Find where the given text appears and provide that cell's center as [X, Y] coordinate. 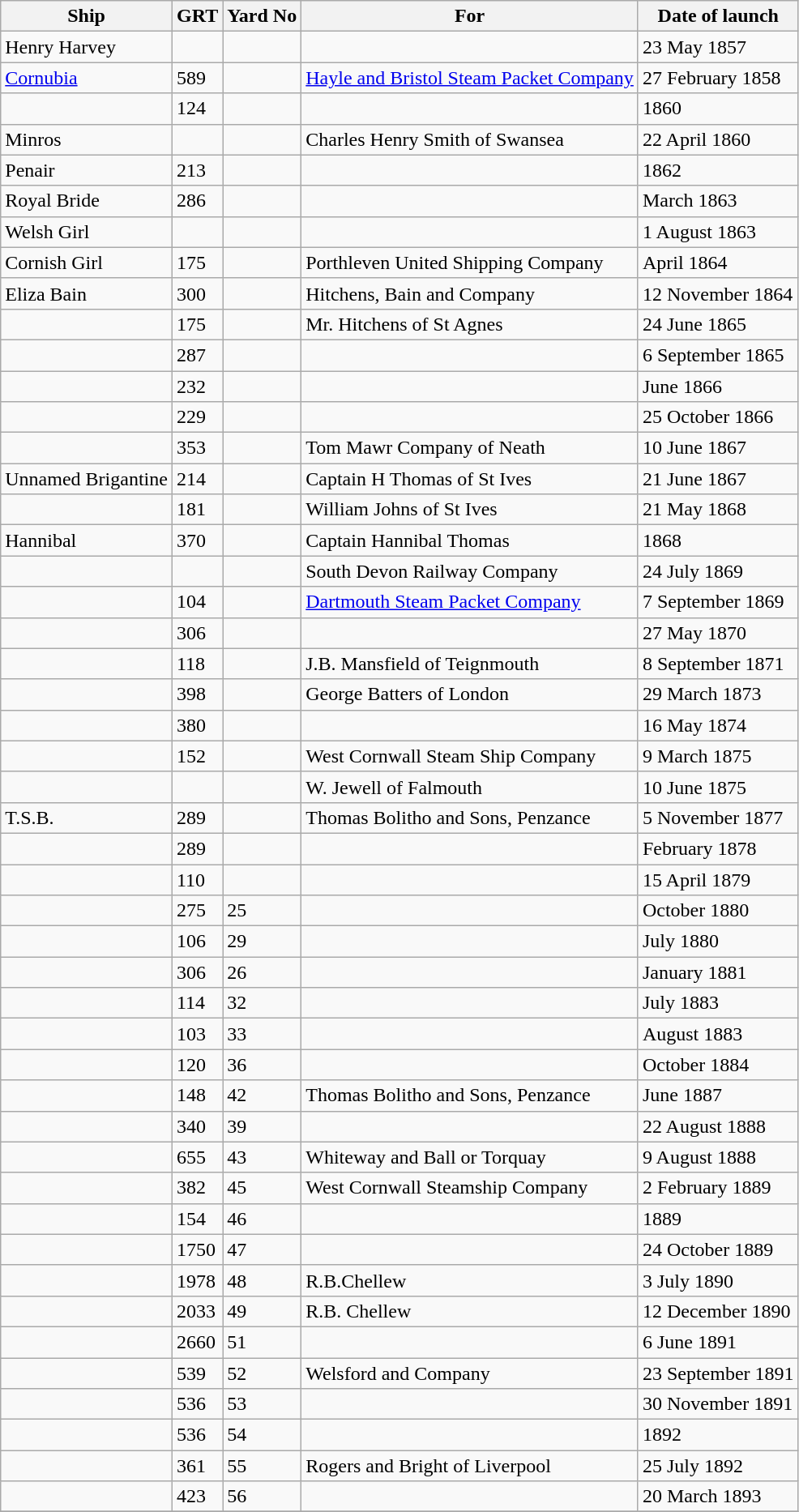
Penair [87, 170]
25 [263, 911]
53 [263, 1404]
2033 [197, 1311]
43 [263, 1157]
Rogers and Bright of Liverpool [470, 1466]
1892 [718, 1435]
Charles Henry Smith of Swansea [470, 139]
George Batters of London [470, 694]
1978 [197, 1280]
12 December 1890 [718, 1311]
April 1864 [718, 263]
23 May 1857 [718, 47]
213 [197, 170]
287 [197, 355]
Mr. Hitchens of St Agnes [470, 324]
1862 [718, 170]
GRT [197, 16]
Yard No [263, 16]
340 [197, 1126]
48 [263, 1280]
353 [197, 448]
106 [197, 942]
January 1881 [718, 972]
1868 [718, 540]
Welsh Girl [87, 232]
26 [263, 972]
27 May 1870 [718, 633]
45 [263, 1188]
154 [197, 1219]
25 October 1866 [718, 417]
Captain Hannibal Thomas [470, 540]
47 [263, 1249]
Whiteway and Ball or Torquay [470, 1157]
West Cornwall Steam Ship Company [470, 756]
9 August 1888 [718, 1157]
1 August 1863 [718, 232]
21 May 1868 [718, 510]
October 1884 [718, 1065]
114 [197, 1003]
Hitchens, Bain and Company [470, 293]
J.B. Mansfield of Teignmouth [470, 664]
104 [197, 602]
423 [197, 1497]
10 June 1875 [718, 787]
Eliza Bain [87, 293]
8 September 1871 [718, 664]
Hayle and Bristol Steam Packet Company [470, 78]
October 1880 [718, 911]
23 September 1891 [718, 1373]
286 [197, 201]
42 [263, 1096]
229 [197, 417]
Tom Mawr Company of Neath [470, 448]
June 1887 [718, 1096]
February 1878 [718, 848]
Cornubia [87, 78]
382 [197, 1188]
For [470, 16]
589 [197, 78]
16 May 1874 [718, 725]
5 November 1877 [718, 818]
46 [263, 1219]
275 [197, 911]
Captain H Thomas of St Ives [470, 479]
South Devon Railway Company [470, 571]
1860 [718, 109]
William Johns of St Ives [470, 510]
24 October 1889 [718, 1249]
655 [197, 1157]
152 [197, 756]
March 1863 [718, 201]
24 July 1869 [718, 571]
2 February 1889 [718, 1188]
July 1883 [718, 1003]
39 [263, 1126]
20 March 1893 [718, 1497]
30 November 1891 [718, 1404]
148 [197, 1096]
33 [263, 1034]
West Cornwall Steamship Company [470, 1188]
110 [197, 879]
T.S.B. [87, 818]
Unnamed Brigantine [87, 479]
24 June 1865 [718, 324]
7 September 1869 [718, 602]
Dartmouth Steam Packet Company [470, 602]
Ship [87, 16]
124 [197, 109]
22 April 1860 [718, 139]
12 November 1864 [718, 293]
2660 [197, 1342]
361 [197, 1466]
21 June 1867 [718, 479]
27 February 1858 [718, 78]
10 June 1867 [718, 448]
22 August 1888 [718, 1126]
181 [197, 510]
370 [197, 540]
25 July 1892 [718, 1466]
214 [197, 479]
Cornish Girl [87, 263]
Welsford and Company [470, 1373]
Minros [87, 139]
Hannibal [87, 540]
R.B.Chellew [470, 1280]
54 [263, 1435]
June 1866 [718, 387]
103 [197, 1034]
51 [263, 1342]
July 1880 [718, 942]
R.B. Chellew [470, 1311]
1889 [718, 1219]
55 [263, 1466]
29 March 1873 [718, 694]
36 [263, 1065]
6 June 1891 [718, 1342]
Royal Bride [87, 201]
232 [197, 387]
Henry Harvey [87, 47]
1750 [197, 1249]
539 [197, 1373]
49 [263, 1311]
Date of launch [718, 16]
15 April 1879 [718, 879]
29 [263, 942]
52 [263, 1373]
6 September 1865 [718, 355]
380 [197, 725]
Porthleven United Shipping Company [470, 263]
120 [197, 1065]
398 [197, 694]
56 [263, 1497]
W. Jewell of Falmouth [470, 787]
300 [197, 293]
9 March 1875 [718, 756]
3 July 1890 [718, 1280]
118 [197, 664]
32 [263, 1003]
August 1883 [718, 1034]
